Detect which cell encompasses the target text, then output its (X, Y) center coordinate. 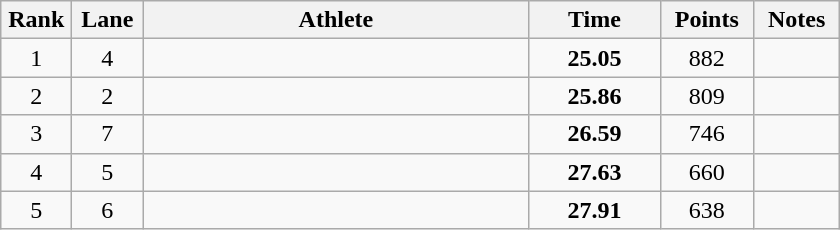
Time (594, 20)
660 (707, 172)
809 (707, 96)
25.05 (594, 58)
746 (707, 134)
638 (707, 210)
Notes (797, 20)
Points (707, 20)
Athlete (336, 20)
6 (108, 210)
26.59 (594, 134)
3 (36, 134)
27.63 (594, 172)
25.86 (594, 96)
7 (108, 134)
Rank (36, 20)
1 (36, 58)
27.91 (594, 210)
882 (707, 58)
Lane (108, 20)
